Return the (x, y) coordinate for the center point of the cell that contains the specified text.  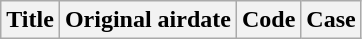
Code (268, 20)
Case (331, 20)
Original airdate (148, 20)
Title (30, 20)
